Scan for the cell matching the given text and deliver its (x, y) coordinate at center. 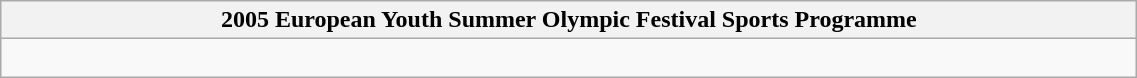
2005 European Youth Summer Olympic Festival Sports Programme (569, 20)
